Detect which cell encompasses the target text, then output its [x, y] center coordinate. 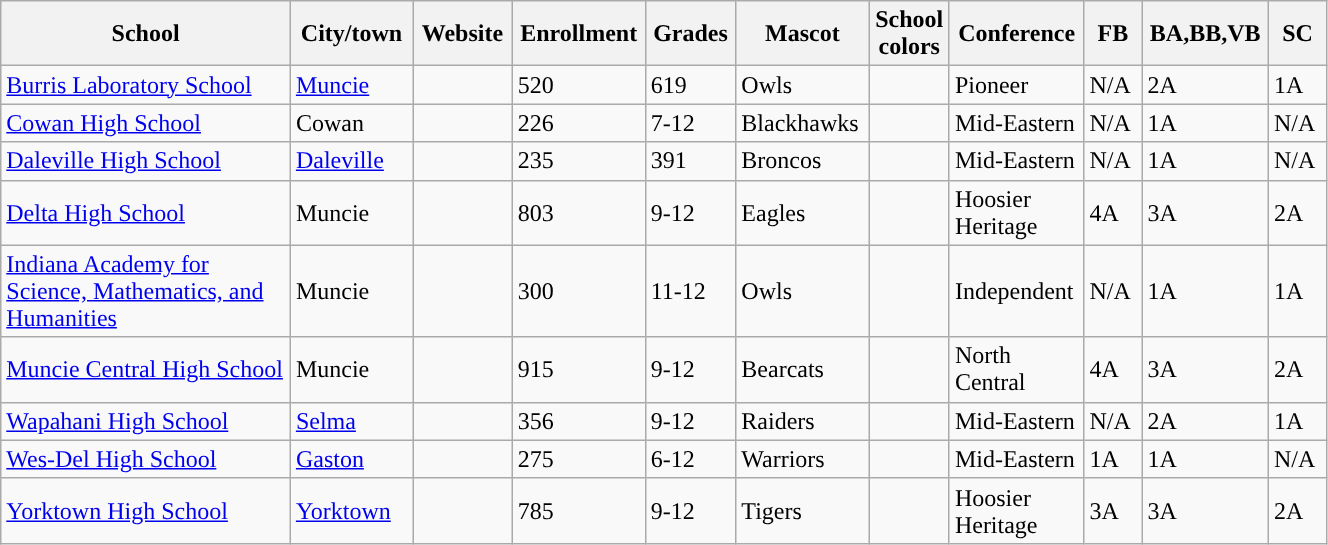
Gaston [351, 459]
Yorktown [351, 510]
Daleville High School [146, 161]
Wapahani High School [146, 421]
235 [578, 161]
Cowan [351, 123]
Muncie Central High School [146, 370]
School [146, 34]
SC [1298, 34]
Selma [351, 421]
785 [578, 510]
Wes-Del High School [146, 459]
FB [1113, 34]
Grades [690, 34]
619 [690, 85]
6-12 [690, 459]
226 [578, 123]
Bearcats [802, 370]
300 [578, 291]
Yorktown High School [146, 510]
Cowan High School [146, 123]
City/town [351, 34]
Eagles [802, 212]
520 [578, 85]
Pioneer [1016, 85]
Daleville [351, 161]
BA,BB,VB [1206, 34]
Conference [1016, 34]
School colors [909, 34]
North Central [1016, 370]
803 [578, 212]
7-12 [690, 123]
Warriors [802, 459]
356 [578, 421]
Enrollment [578, 34]
Website [463, 34]
Broncos [802, 161]
Burris Laboratory School [146, 85]
Delta High School [146, 212]
Indiana Academy for Science, Mathematics, and Humanities [146, 291]
391 [690, 161]
Raiders [802, 421]
275 [578, 459]
Independent [1016, 291]
11-12 [690, 291]
Blackhawks [802, 123]
Mascot [802, 34]
Tigers [802, 510]
915 [578, 370]
